Find where the given text appears and provide that cell's center as (x, y) coordinate. 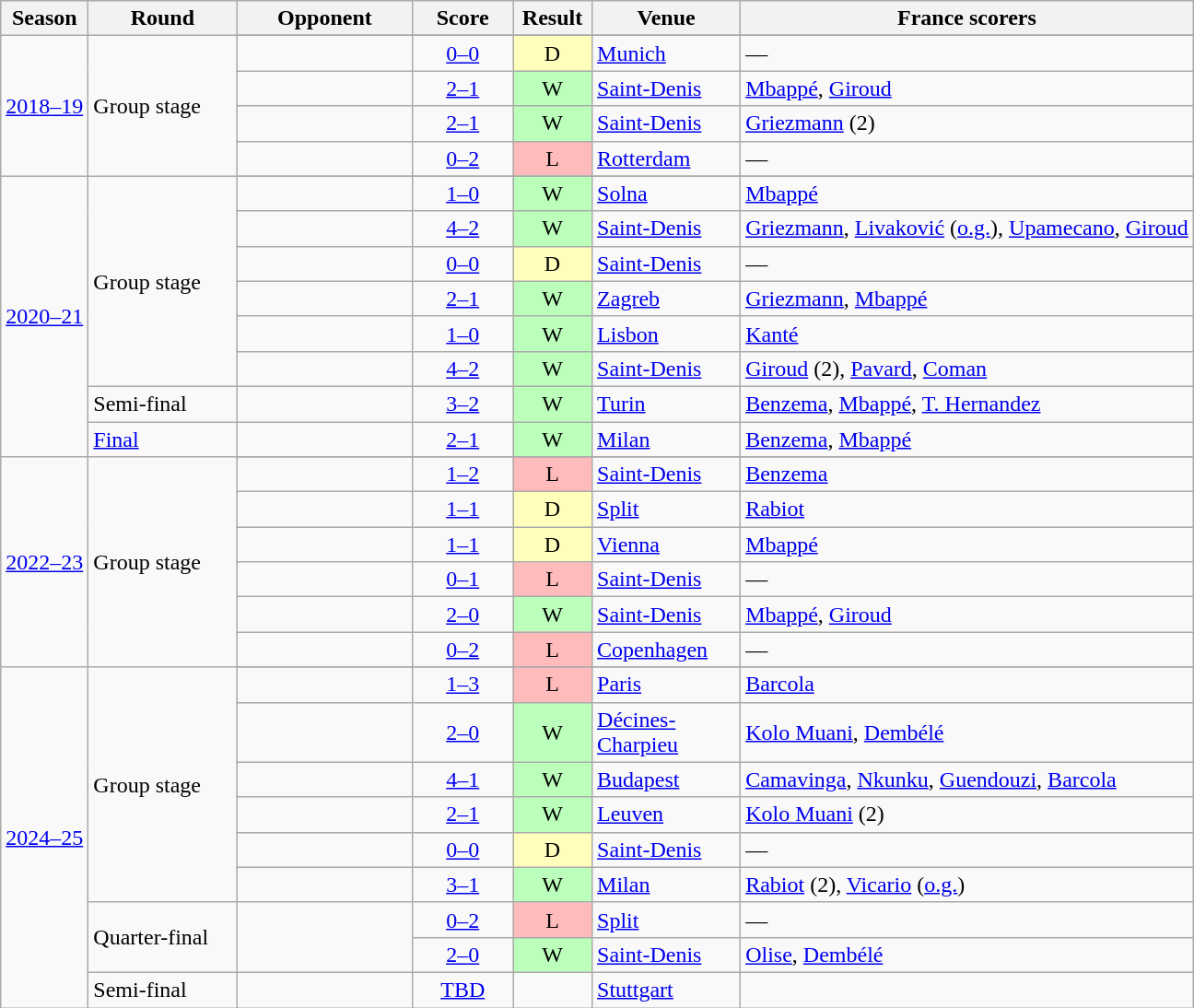
Turin (667, 404)
Giroud (2), Pavard, Coman (967, 369)
2024–25 (44, 838)
Munich (667, 53)
2020–21 (44, 316)
France scorers (967, 18)
Zagreb (667, 299)
Benzema, Mbappé, T. Hernandez (967, 404)
Vienna (667, 545)
Stuttgart (667, 990)
Griezmann, Mbappé (967, 299)
Rotterdam (667, 158)
2022–23 (44, 562)
Benzema, Mbappé (967, 440)
Lisbon (667, 334)
Kolo Muani, Dembélé (967, 732)
Décines-Charpieu (667, 732)
Rabiot (2), Vicario (o.g.) (967, 885)
2018–19 (44, 106)
Result (552, 18)
Benzema (967, 475)
Olise, Dembélé (967, 955)
Quarter-final (162, 937)
Griezmann (2) (967, 123)
3–1 (462, 885)
4–1 (462, 779)
1–2 (462, 475)
Rabiot (967, 510)
Camavinga, Nkunku, Guendouzi, Barcola (967, 779)
Paris (667, 685)
Season (44, 18)
Final (162, 440)
Opponent (324, 18)
Solna (667, 193)
Score (462, 18)
Barcola (967, 685)
Kolo Muani (2) (967, 815)
Venue (667, 18)
Leuven (667, 815)
Kanté (967, 334)
Round (162, 18)
TBD (462, 990)
Copenhagen (667, 650)
Budapest (667, 779)
1–3 (462, 685)
3–2 (462, 404)
Griezmann, Livaković (o.g.), Upamecano, Giroud (967, 229)
0–1 (462, 580)
